Provide the [x, y] coordinate of the cell's center where the given text is located.  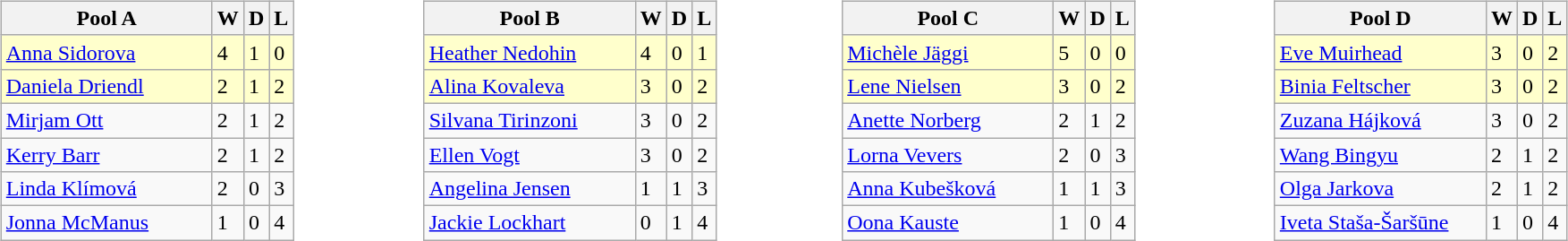
Oona Kauste [948, 223]
Alina Kovaleva [530, 86]
Binia Feltscher [1380, 86]
Olga Jarkova [1380, 189]
Ellen Vogt [530, 155]
Jonna McManus [106, 223]
Michèle Jäggi [948, 52]
Zuzana Hájková [1380, 120]
Pool C [948, 18]
Heather Nedohin [530, 52]
Mirjam Ott [106, 120]
Kerry Barr [106, 155]
Anna Sidorova [106, 52]
Anette Norberg [948, 120]
Angelina Jensen [530, 189]
Lene Nielsen [948, 86]
Eve Muirhead [1380, 52]
Wang Bingyu [1380, 155]
Lorna Vevers [948, 155]
Anna Kubešková [948, 189]
Pool B [530, 18]
5 [1070, 52]
Silvana Tirinzoni [530, 120]
Daniela Driendl [106, 86]
Pool A [106, 18]
Pool D [1380, 18]
Linda Klímová [106, 189]
Iveta Staša-Šaršūne [1380, 223]
Jackie Lockhart [530, 223]
